Return (x, y) of the center of cell containing provided text 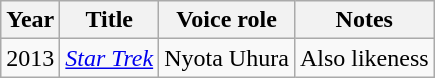
Title (110, 20)
Notes (364, 20)
Star Trek (110, 58)
Also likeness (364, 58)
Nyota Uhura (227, 58)
Voice role (227, 20)
2013 (30, 58)
Year (30, 20)
